Determine the (x, y) coordinate at the center of the cell enclosing the given text.  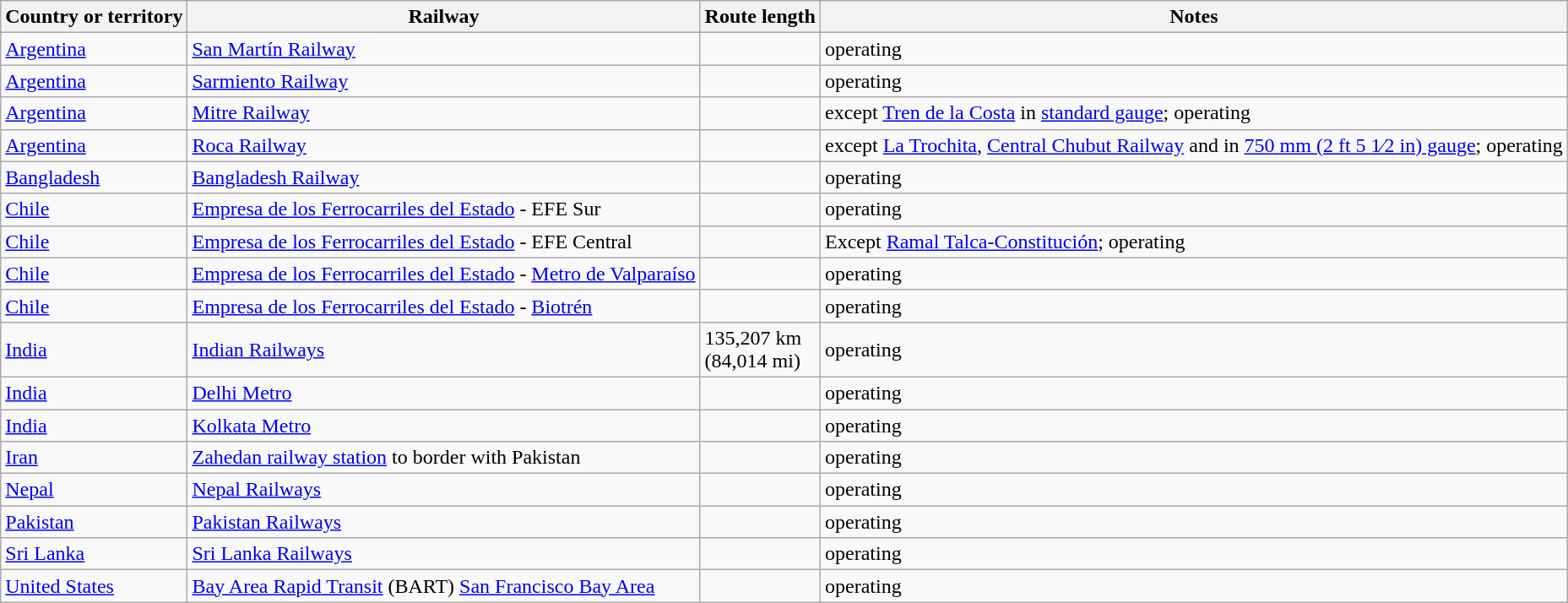
Route length (760, 17)
Empresa de los Ferrocarriles del Estado - Metro de Valparaíso (444, 274)
Kolkata Metro (444, 425)
United States (95, 586)
Nepal Railways (444, 490)
Country or territory (95, 17)
Pakistan (95, 522)
Sri Lanka Railways (444, 554)
Indian Railways (444, 350)
Railway (444, 17)
Bay Area Rapid Transit (BART) San Francisco Bay Area (444, 586)
except La Trochita, Central Chubut Railway and in 750 mm (2 ft 5 1⁄2 in) gauge; operating (1194, 145)
Mitre Railway (444, 113)
Zahedan railway station to border with Pakistan (444, 458)
Roca Railway (444, 145)
San Martín Railway (444, 49)
Delhi Metro (444, 393)
Empresa de los Ferrocarriles del Estado - EFE Central (444, 242)
Bangladesh Railway (444, 177)
135,207 km(84,014 mi) (760, 350)
Pakistan Railways (444, 522)
Notes (1194, 17)
Bangladesh (95, 177)
Nepal (95, 490)
except Tren de la Costa in standard gauge; operating (1194, 113)
Except Ramal Talca-Constitución; operating (1194, 242)
Iran (95, 458)
Sri Lanka (95, 554)
Sarmiento Railway (444, 81)
Empresa de los Ferrocarriles del Estado - Biotrén (444, 306)
Empresa de los Ferrocarriles del Estado - EFE Sur (444, 209)
